Return (x, y) of the center of cell containing provided text 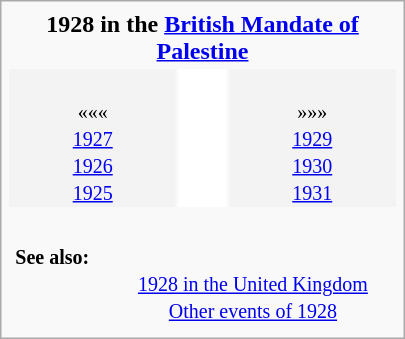
See also: 1928 in the United KingdomOther events of 1928 (202, 270)
1928 in the United KingdomOther events of 1928 (254, 284)
«««192719261925 (92, 138)
1928 in the British Mandate of Palestine (202, 38)
See also: (60, 284)
»»»192919301931 (312, 138)
